For the text-containing cell, return its midpoint in (x, y) coordinate format. 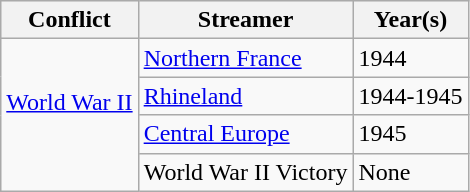
None (410, 172)
1945 (410, 134)
Conflict (70, 20)
Streamer (246, 20)
World War II (70, 115)
Northern France (246, 58)
1944 (410, 58)
Rhineland (246, 96)
Central Europe (246, 134)
1944-1945 (410, 96)
World War II Victory (246, 172)
Year(s) (410, 20)
